Capture the cell that displays the provided text and extract its [x, y] central coordinate. 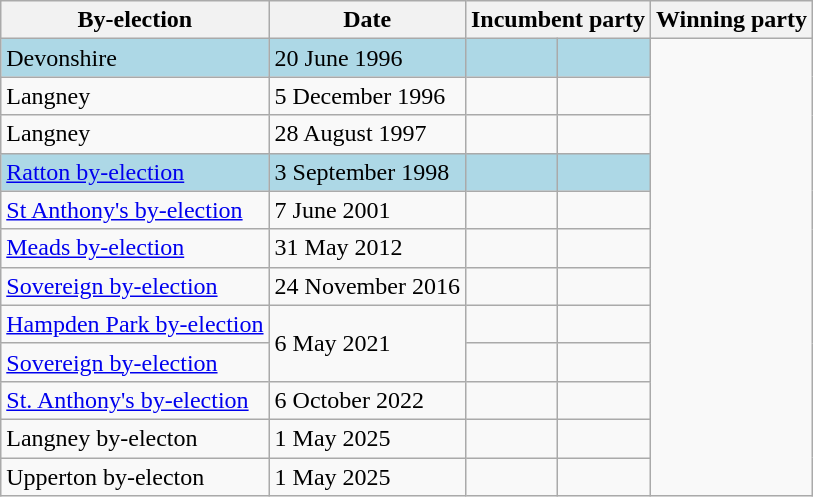
Incumbent party [558, 20]
24 November 2016 [367, 286]
By-election [135, 20]
Winning party [732, 20]
5 December 1996 [367, 96]
20 June 1996 [367, 58]
Meads by-election [135, 248]
6 May 2021 [367, 343]
3 September 1998 [367, 172]
Upperton by-electon [135, 477]
Date [367, 20]
Devonshire [135, 58]
31 May 2012 [367, 248]
Hampden Park by-election [135, 324]
St Anthony's by-election [135, 210]
St. Anthony's by-election [135, 400]
7 June 2001 [367, 210]
Langney by-electon [135, 438]
28 August 1997 [367, 134]
6 October 2022 [367, 400]
Ratton by-election [135, 172]
